Detect which cell encompasses the target text, then output its [X, Y] center coordinate. 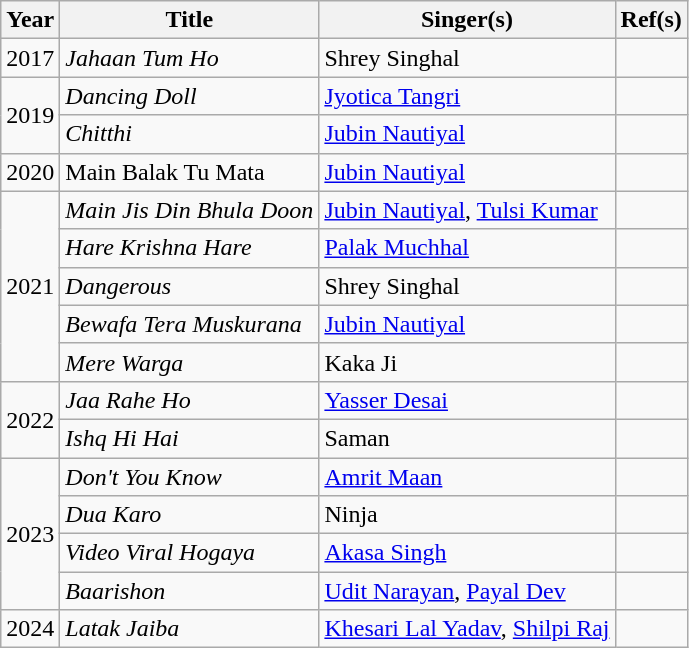
2019 [30, 115]
Jahaan Tum Ho [190, 58]
Latak Jaiba [190, 629]
Baarishon [190, 591]
Title [190, 20]
Khesari Lal Yadav, Shilpi Raj [467, 629]
Dua Karo [190, 515]
2020 [30, 172]
2023 [30, 534]
Ishq Hi Hai [190, 438]
Dancing Doll [190, 96]
Ref(s) [651, 20]
Akasa Singh [467, 553]
Yasser Desai [467, 400]
Jubin Nautiyal, Tulsi Kumar [467, 210]
Chitthi [190, 134]
Jyotica Tangri [467, 96]
Mere Warga [190, 362]
Don't You Know [190, 477]
Video Viral Hogaya [190, 553]
Bewafa Tera Muskurana [190, 324]
Main Balak Tu Mata [190, 172]
Hare Krishna Hare [190, 248]
2022 [30, 419]
Amrit Maan [467, 477]
Ninja [467, 515]
Udit Narayan, Payal Dev [467, 591]
Jaa Rahe Ho [190, 400]
2017 [30, 58]
Kaka Ji [467, 362]
Singer(s) [467, 20]
Dangerous [190, 286]
2021 [30, 286]
Palak Muchhal [467, 248]
Main Jis Din Bhula Doon [190, 210]
Year [30, 20]
2024 [30, 629]
Saman [467, 438]
